Return the (X, Y) coordinate for the center point of the cell that contains the specified text.  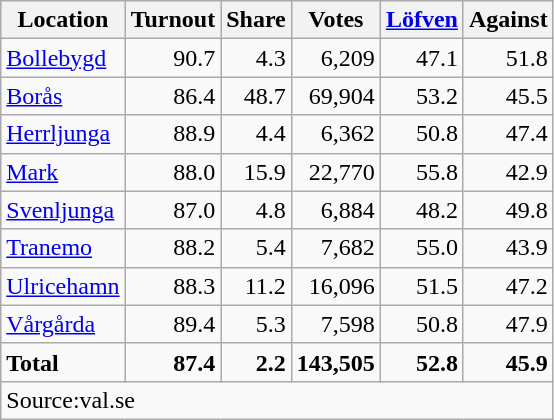
Herrljunga (63, 134)
87.4 (173, 362)
Share (256, 20)
52.8 (422, 362)
6,362 (336, 134)
4.3 (256, 58)
16,096 (336, 286)
51.5 (422, 286)
11.2 (256, 286)
45.9 (508, 362)
55.8 (422, 172)
5.3 (256, 324)
88.3 (173, 286)
89.4 (173, 324)
87.0 (173, 210)
69,904 (336, 96)
90.7 (173, 58)
86.4 (173, 96)
Vårgårda (63, 324)
Source:val.se (277, 400)
Svenljunga (63, 210)
42.9 (508, 172)
48.7 (256, 96)
Löfven (422, 20)
49.8 (508, 210)
4.4 (256, 134)
15.9 (256, 172)
4.8 (256, 210)
Votes (336, 20)
5.4 (256, 248)
7,598 (336, 324)
143,505 (336, 362)
Mark (63, 172)
51.8 (508, 58)
88.2 (173, 248)
Turnout (173, 20)
22,770 (336, 172)
2.2 (256, 362)
Against (508, 20)
47.2 (508, 286)
6,884 (336, 210)
Ulricehamn (63, 286)
88.0 (173, 172)
55.0 (422, 248)
43.9 (508, 248)
48.2 (422, 210)
7,682 (336, 248)
53.2 (422, 96)
47.1 (422, 58)
47.9 (508, 324)
Location (63, 20)
45.5 (508, 96)
47.4 (508, 134)
6,209 (336, 58)
88.9 (173, 134)
Bollebygd (63, 58)
Borås (63, 96)
Total (63, 362)
Tranemo (63, 248)
